Pinpoint the cell where the given text exists, returning its (x, y) midpoint coordinate. 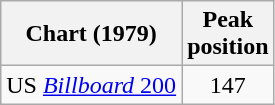
US Billboard 200 (92, 85)
Chart (1979) (92, 34)
Peakposition (228, 34)
147 (228, 85)
